Return [x, y] of the center of cell containing provided text 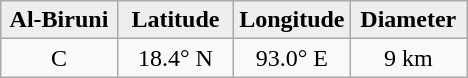
9 km [408, 58]
18.4° N [175, 58]
Al-Biruni [59, 20]
C [59, 58]
Latitude [175, 20]
Diameter [408, 20]
93.0° E [292, 58]
Longitude [292, 20]
